Pinpoint the cell where the given text exists, returning its (x, y) midpoint coordinate. 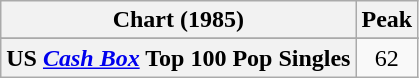
US Cash Box Top 100 Pop Singles (178, 58)
Peak (387, 20)
Chart (1985) (178, 20)
62 (387, 58)
